Output the (x, y) coordinate of the center of the cell containing the given text.  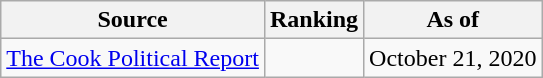
As of (453, 20)
Ranking (314, 20)
October 21, 2020 (453, 58)
The Cook Political Report (133, 58)
Source (133, 20)
